Output the (X, Y) coordinate of the center of the cell containing the given text.  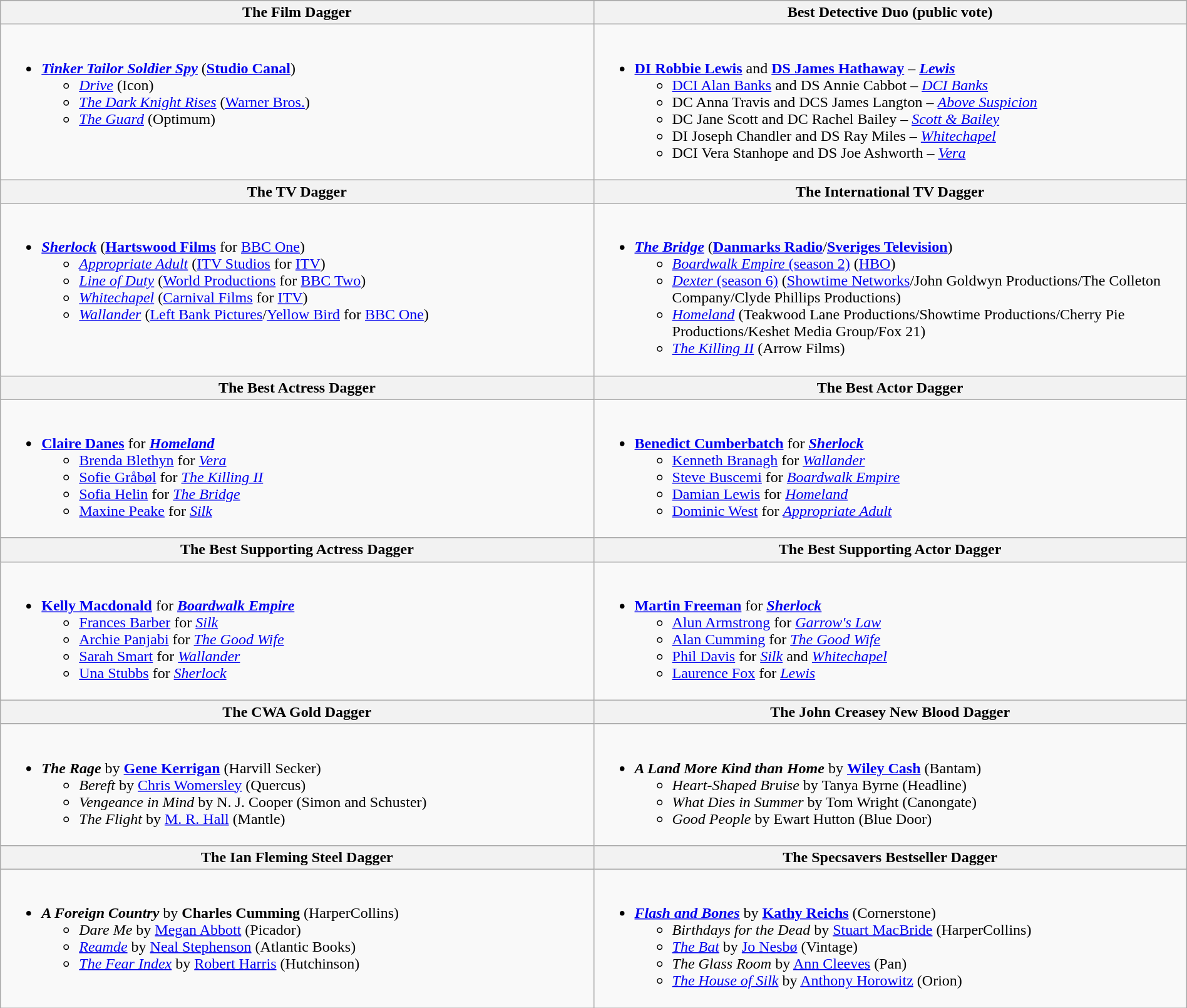
Kelly Macdonald for Boardwalk EmpireFrances Barber for SilkArchie Panjabi for The Good WifeSarah Smart for WallanderUna Stubbs for Sherlock (297, 631)
The Best Actress Dagger (297, 388)
The Best Actor Dagger (890, 388)
Tinker Tailor Soldier Spy (Studio Canal)Drive (Icon)The Dark Knight Rises (Warner Bros.)The Guard (Optimum) (297, 102)
The John Creasey New Blood Dagger (890, 712)
The Best Supporting Actor Dagger (890, 550)
Best Detective Duo (public vote) (890, 13)
The Specsavers Bestseller Dagger (890, 857)
The CWA Gold Dagger (297, 712)
The TV Dagger (297, 192)
Martin Freeman for SherlockAlun Armstrong for Garrow's LawAlan Cumming for The Good WifePhil Davis for Silk and WhitechapelLaurence Fox for Lewis (890, 631)
The Film Dagger (297, 13)
The International TV Dagger (890, 192)
Claire Danes for HomelandBrenda Blethyn for VeraSofie Gråbøl for The Killing IISofia Helin for The BridgeMaxine Peake for Silk (297, 468)
The Ian Fleming Steel Dagger (297, 857)
The Best Supporting Actress Dagger (297, 550)
